From the cell containing the given text, extract its center point as [X, Y] coordinate. 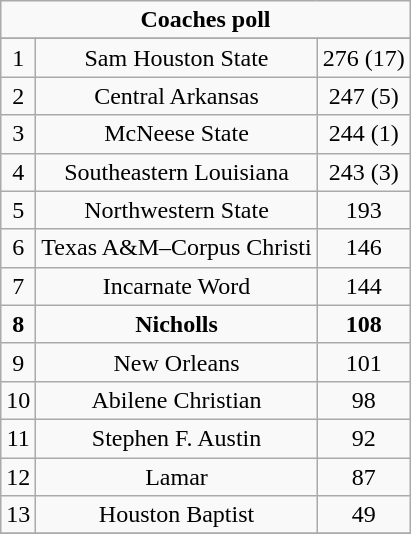
McNeese State [176, 134]
108 [364, 324]
10 [18, 400]
Central Arkansas [176, 96]
11 [18, 438]
13 [18, 515]
Incarnate Word [176, 286]
6 [18, 248]
1 [18, 58]
146 [364, 248]
Stephen F. Austin [176, 438]
49 [364, 515]
8 [18, 324]
Houston Baptist [176, 515]
244 (1) [364, 134]
98 [364, 400]
276 (17) [364, 58]
Texas A&M–Corpus Christi [176, 248]
92 [364, 438]
Lamar [176, 477]
243 (3) [364, 172]
3 [18, 134]
247 (5) [364, 96]
5 [18, 210]
4 [18, 172]
Abilene Christian [176, 400]
12 [18, 477]
87 [364, 477]
7 [18, 286]
Northwestern State [176, 210]
New Orleans [176, 362]
Nicholls [176, 324]
9 [18, 362]
Southeastern Louisiana [176, 172]
193 [364, 210]
144 [364, 286]
101 [364, 362]
Coaches poll [206, 20]
2 [18, 96]
Sam Houston State [176, 58]
